Find where the given text appears and provide that cell's center as [X, Y] coordinate. 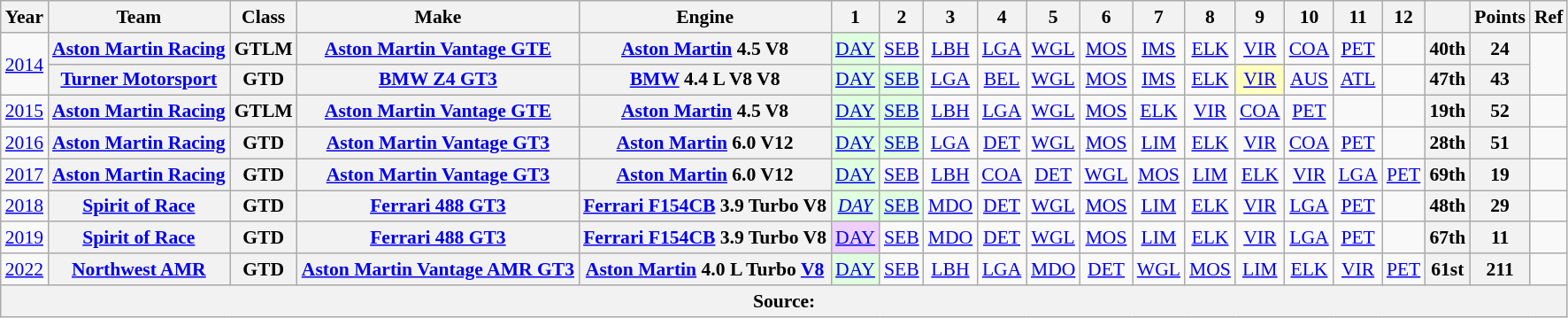
61st [1448, 269]
8 [1211, 17]
12 [1403, 17]
BMW 4.4 L V8 V8 [704, 80]
ATL [1357, 80]
Source: [784, 301]
67th [1448, 238]
4 [1002, 17]
51 [1500, 143]
19th [1448, 112]
Turner Motorsport [139, 80]
Class [264, 17]
47th [1448, 80]
2016 [25, 143]
40th [1448, 49]
3 [950, 17]
Engine [704, 17]
Year [25, 17]
5 [1053, 17]
2015 [25, 112]
43 [1500, 80]
BMW Z4 GT3 [438, 80]
24 [1500, 49]
19 [1500, 175]
69th [1448, 175]
52 [1500, 112]
Ref [1549, 17]
Aston Martin 4.0 L Turbo V8 [704, 269]
Aston Martin Vantage AMR GT3 [438, 269]
2018 [25, 206]
2 [902, 17]
29 [1500, 206]
AUS [1310, 80]
2019 [25, 238]
9 [1260, 17]
Make [438, 17]
2022 [25, 269]
28th [1448, 143]
211 [1500, 269]
7 [1159, 17]
2014 [25, 64]
10 [1310, 17]
Points [1500, 17]
Team [139, 17]
1 [855, 17]
BEL [1002, 80]
2017 [25, 175]
48th [1448, 206]
6 [1106, 17]
Northwest AMR [139, 269]
